Return (x, y) of the center of cell containing provided text 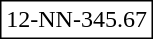
12-NN-345.67 (77, 20)
